Determine the (x, y) coordinate at the center of the cell enclosing the given text.  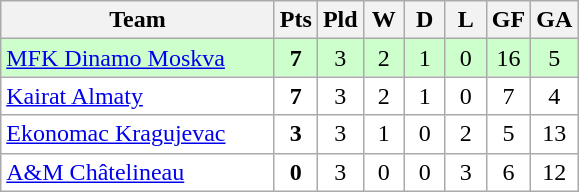
6 (508, 172)
GF (508, 20)
12 (554, 172)
W (384, 20)
Team (138, 20)
4 (554, 96)
D (424, 20)
13 (554, 134)
Ekonomac Kragujevac (138, 134)
MFK Dinamo Moskva (138, 58)
L (466, 20)
Kairat Almaty (138, 96)
Pld (340, 20)
GA (554, 20)
A&M Châtelineau (138, 172)
Pts (296, 20)
16 (508, 58)
